Detect which cell encompasses the target text, then output its [X, Y] center coordinate. 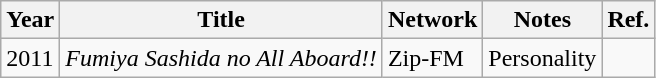
Zip-FM [432, 58]
Notes [542, 20]
Ref. [628, 20]
Fumiya Sashida no All Aboard!! [222, 58]
2011 [30, 58]
Personality [542, 58]
Year [30, 20]
Network [432, 20]
Title [222, 20]
